Scan for the cell matching the given text and deliver its [x, y] coordinate at center. 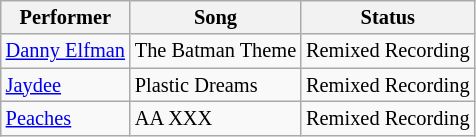
Song [216, 17]
Plastic Dreams [216, 85]
The Batman Theme [216, 51]
Status [388, 17]
Performer [66, 17]
Danny Elfman [66, 51]
Jaydee [66, 85]
Peaches [66, 118]
AA XXX [216, 118]
